Return the (x, y) coordinate for the center point of the cell that contains the specified text.  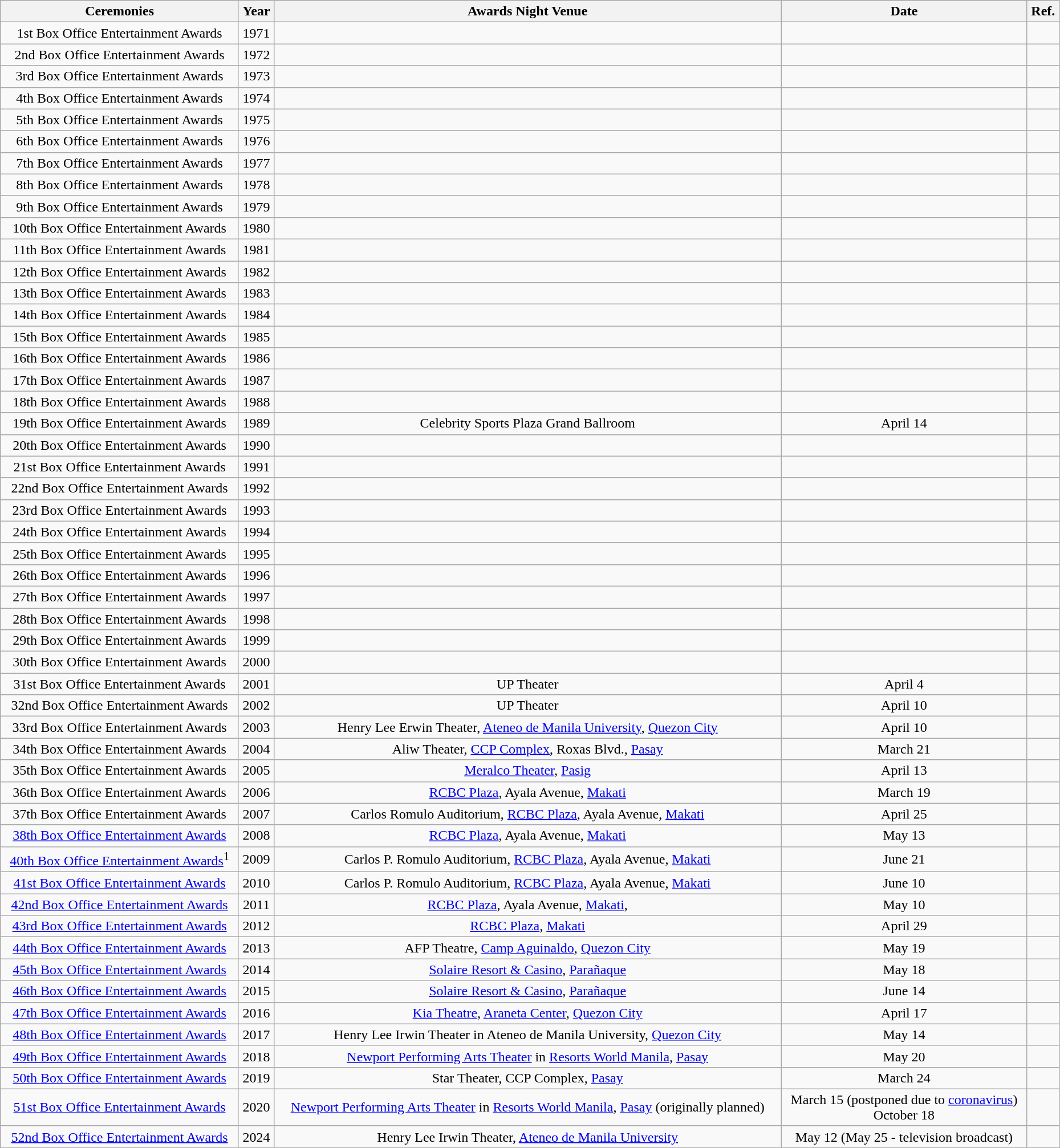
RCBC Plaza, Ayala Avenue, Makati, (528, 905)
June 10 (904, 883)
41st Box Office Entertainment Awards (120, 883)
Henry Lee Irwin Theater in Ateneo de Manila University, Quezon City (528, 1035)
1991 (256, 467)
1990 (256, 445)
2007 (256, 814)
52nd Box Office Entertainment Awards (120, 1137)
2004 (256, 749)
1976 (256, 141)
2000 (256, 662)
1989 (256, 424)
38th Box Office Entertainment Awards (120, 836)
1974 (256, 98)
Newport Performing Arts Theater in Resorts World Manila, Pasay (originally planned) (528, 1107)
31st Box Office Entertainment Awards (120, 684)
1971 (256, 33)
April 29 (904, 926)
30th Box Office Entertainment Awards (120, 662)
1975 (256, 120)
April 14 (904, 424)
15th Box Office Entertainment Awards (120, 337)
45th Box Office Entertainment Awards (120, 970)
23rd Box Office Entertainment Awards (120, 510)
1997 (256, 597)
49th Box Office Entertainment Awards (120, 1056)
Celebrity Sports Plaza Grand Ballroom (528, 424)
June 21 (904, 860)
16th Box Office Entertainment Awards (120, 359)
36th Box Office Entertainment Awards (120, 792)
1984 (256, 315)
March 19 (904, 792)
2024 (256, 1137)
3rd Box Office Entertainment Awards (120, 76)
March 15 (postponed due to coronavirus) October 18 (904, 1107)
12th Box Office Entertainment Awards (120, 272)
2008 (256, 836)
Ref. (1043, 11)
May 18 (904, 970)
2nd Box Office Entertainment Awards (120, 55)
14th Box Office Entertainment Awards (120, 315)
Year (256, 11)
26th Box Office Entertainment Awards (120, 575)
34th Box Office Entertainment Awards (120, 749)
4th Box Office Entertainment Awards (120, 98)
1st Box Office Entertainment Awards (120, 33)
2006 (256, 792)
1995 (256, 553)
Star Theater, CCP Complex, Pasay (528, 1078)
28th Box Office Entertainment Awards (120, 618)
1972 (256, 55)
1998 (256, 618)
42nd Box Office Entertainment Awards (120, 905)
1977 (256, 163)
1981 (256, 250)
22nd Box Office Entertainment Awards (120, 488)
Ceremonies (120, 11)
1988 (256, 402)
2017 (256, 1035)
April 25 (904, 814)
48th Box Office Entertainment Awards (120, 1035)
8th Box Office Entertainment Awards (120, 185)
1996 (256, 575)
27th Box Office Entertainment Awards (120, 597)
Awards Night Venue (528, 11)
RCBC Plaza, Makati (528, 926)
1978 (256, 185)
April 13 (904, 771)
AFP Theatre, Camp Aguinaldo, Quezon City (528, 948)
May 10 (904, 905)
9th Box Office Entertainment Awards (120, 206)
1986 (256, 359)
Meralco Theater, Pasig (528, 771)
20th Box Office Entertainment Awards (120, 445)
1994 (256, 532)
2019 (256, 1078)
11th Box Office Entertainment Awards (120, 250)
17th Box Office Entertainment Awards (120, 380)
46th Box Office Entertainment Awards (120, 991)
13th Box Office Entertainment Awards (120, 294)
7th Box Office Entertainment Awards (120, 163)
1999 (256, 641)
May 12 (May 25 - television broadcast) (904, 1137)
19th Box Office Entertainment Awards (120, 424)
33rd Box Office Entertainment Awards (120, 727)
1985 (256, 337)
May 20 (904, 1056)
Newport Performing Arts Theater in Resorts World Manila, Pasay (528, 1056)
Carlos Romulo Auditorium, RCBC Plaza, Ayala Avenue, Makati (528, 814)
2016 (256, 1013)
6th Box Office Entertainment Awards (120, 141)
21st Box Office Entertainment Awards (120, 467)
June 14 (904, 991)
40th Box Office Entertainment Awards1 (120, 860)
March 24 (904, 1078)
10th Box Office Entertainment Awards (120, 228)
29th Box Office Entertainment Awards (120, 641)
24th Box Office Entertainment Awards (120, 532)
2013 (256, 948)
2011 (256, 905)
2005 (256, 771)
2015 (256, 991)
May 13 (904, 836)
44th Box Office Entertainment Awards (120, 948)
1973 (256, 76)
2012 (256, 926)
1983 (256, 294)
50th Box Office Entertainment Awards (120, 1078)
2002 (256, 706)
1993 (256, 510)
Henry Lee Irwin Theater, Ateneo de Manila University (528, 1137)
2001 (256, 684)
March 21 (904, 749)
32nd Box Office Entertainment Awards (120, 706)
1982 (256, 272)
1987 (256, 380)
2003 (256, 727)
1992 (256, 488)
35th Box Office Entertainment Awards (120, 771)
5th Box Office Entertainment Awards (120, 120)
Henry Lee Erwin Theater, Ateneo de Manila University, Quezon City (528, 727)
2009 (256, 860)
2014 (256, 970)
2018 (256, 1056)
May 19 (904, 948)
1980 (256, 228)
Aliw Theater, CCP Complex, Roxas Blvd., Pasay (528, 749)
Date (904, 11)
May 14 (904, 1035)
37th Box Office Entertainment Awards (120, 814)
2010 (256, 883)
1979 (256, 206)
25th Box Office Entertainment Awards (120, 553)
April 17 (904, 1013)
2020 (256, 1107)
47th Box Office Entertainment Awards (120, 1013)
Kia Theatre, Araneta Center, Quezon City (528, 1013)
51st Box Office Entertainment Awards (120, 1107)
April 4 (904, 684)
18th Box Office Entertainment Awards (120, 402)
43rd Box Office Entertainment Awards (120, 926)
